Determine the [X, Y] coordinate at the center of the cell enclosing the given text.  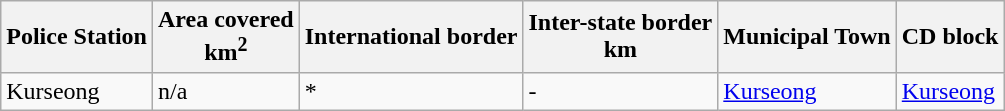
Municipal Town [807, 37]
Police Station [77, 37]
* [411, 91]
Area coveredkm2 [226, 37]
CD block [950, 37]
n/a [226, 91]
Inter-state borderkm [620, 37]
International border [411, 37]
- [620, 91]
